Find where the given text appears and provide that cell's center as [X, Y] coordinate. 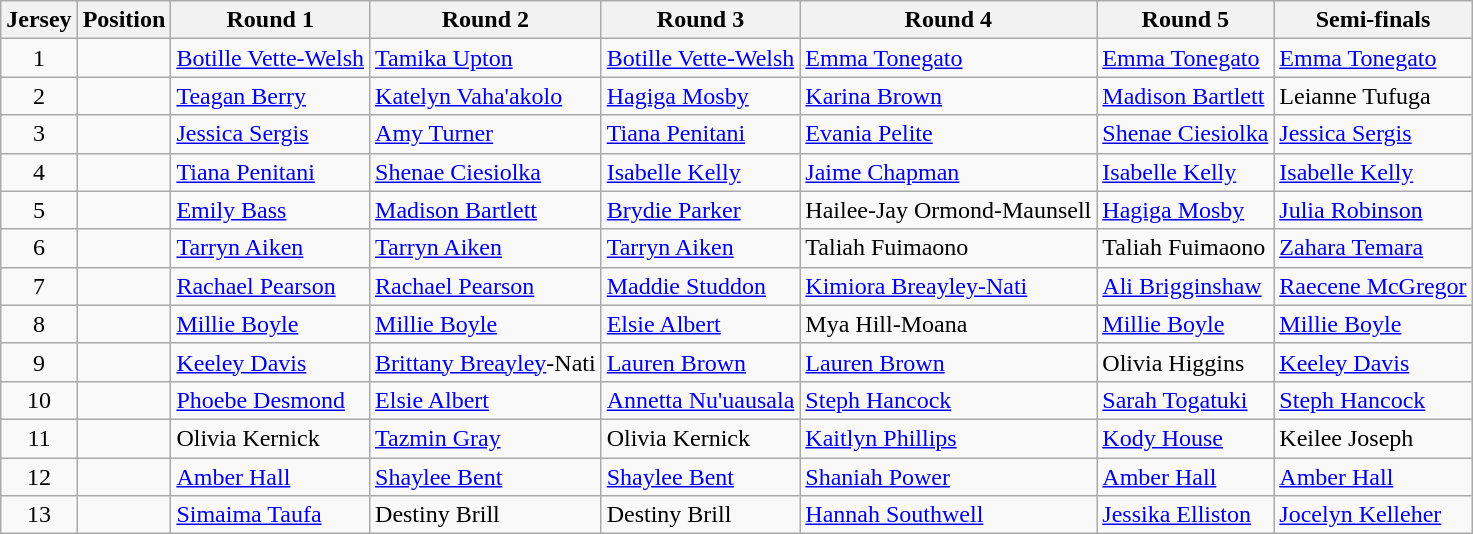
7 [39, 286]
Round 2 [486, 20]
Tazmin Gray [486, 438]
9 [39, 362]
Raecene McGregor [1373, 286]
Phoebe Desmond [270, 400]
1 [39, 58]
Position [124, 20]
2 [39, 96]
Shaniah Power [948, 477]
4 [39, 172]
Round 5 [1186, 20]
Annetta Nu'uausala [700, 400]
Amy Turner [486, 134]
Evania Pelite [948, 134]
Brittany Breayley-Nati [486, 362]
10 [39, 400]
Zahara Temara [1373, 248]
Round 1 [270, 20]
Kaitlyn Phillips [948, 438]
Jaime Chapman [948, 172]
Kody House [1186, 438]
Keilee Joseph [1373, 438]
Jessika Elliston [1186, 515]
Leianne Tufuga [1373, 96]
Karina Brown [948, 96]
Round 4 [948, 20]
11 [39, 438]
Ali Brigginshaw [1186, 286]
Semi-finals [1373, 20]
Olivia Higgins [1186, 362]
Tamika Upton [486, 58]
Emily Bass [270, 210]
Julia Robinson [1373, 210]
Brydie Parker [700, 210]
5 [39, 210]
Teagan Berry [270, 96]
Round 3 [700, 20]
Maddie Studdon [700, 286]
Jersey [39, 20]
Hannah Southwell [948, 515]
Katelyn Vaha'akolo [486, 96]
8 [39, 324]
Simaima Taufa [270, 515]
Kimiora Breayley-Nati [948, 286]
Sarah Togatuki [1186, 400]
3 [39, 134]
Hailee-Jay Ormond-Maunsell [948, 210]
6 [39, 248]
Jocelyn Kelleher [1373, 515]
Mya Hill-Moana [948, 324]
13 [39, 515]
12 [39, 477]
